Return the [X, Y] coordinate for the center point of the cell that contains the specified text.  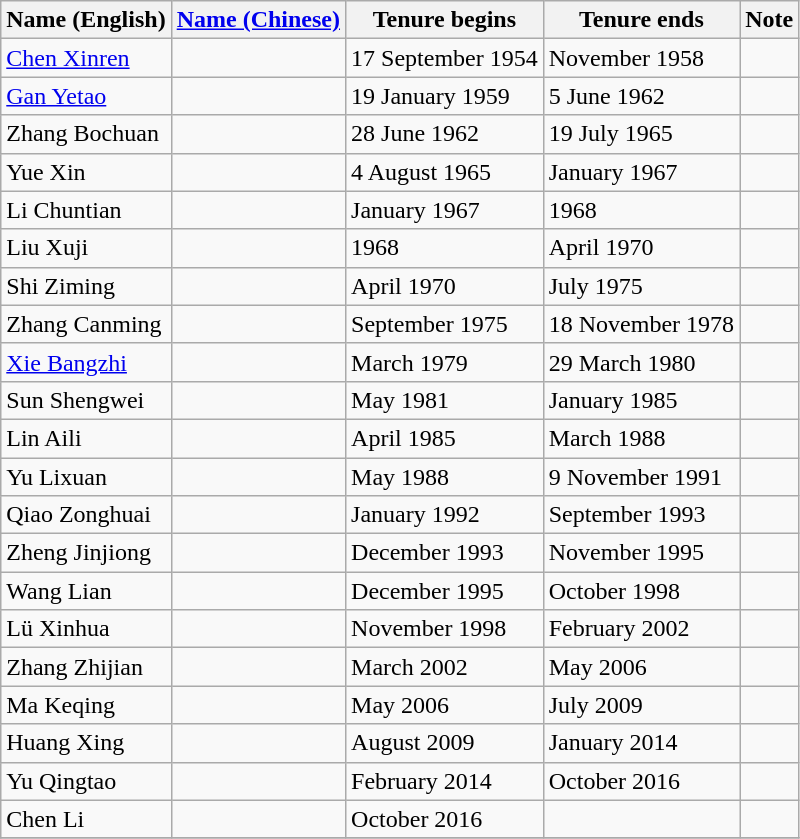
November 1958 [641, 58]
Lin Aili [86, 438]
January 1985 [641, 400]
September 1975 [445, 324]
December 1995 [445, 591]
September 1993 [641, 515]
Yue Xin [86, 172]
Wang Lian [86, 591]
January 1992 [445, 515]
Gan Yetao [86, 96]
Huang Xing [86, 743]
17 September 1954 [445, 58]
Chen Xinren [86, 58]
Name (English) [86, 20]
29 March 1980 [641, 362]
January 2014 [641, 743]
March 1988 [641, 438]
July 2009 [641, 705]
November 1995 [641, 553]
9 November 1991 [641, 477]
March 2002 [445, 667]
Zheng Jinjiong [86, 553]
Xie Bangzhi [86, 362]
28 June 1962 [445, 134]
Shi Ziming [86, 286]
Sun Shengwei [86, 400]
May 1988 [445, 477]
February 2002 [641, 629]
March 1979 [445, 362]
December 1993 [445, 553]
Tenure begins [445, 20]
Zhang Canming [86, 324]
Yu Lixuan [86, 477]
19 July 1965 [641, 134]
Qiao Zonghuai [86, 515]
Name (Chinese) [258, 20]
Chen Li [86, 819]
5 June 1962 [641, 96]
Note [770, 20]
Yu Qingtao [86, 781]
May 1981 [445, 400]
Li Chuntian [86, 210]
Lü Xinhua [86, 629]
November 1998 [445, 629]
Zhang Zhijian [86, 667]
Zhang Bochuan [86, 134]
July 1975 [641, 286]
October 1998 [641, 591]
Ma Keqing [86, 705]
Liu Xuji [86, 248]
August 2009 [445, 743]
18 November 1978 [641, 324]
February 2014 [445, 781]
19 January 1959 [445, 96]
Tenure ends [641, 20]
4 August 1965 [445, 172]
April 1985 [445, 438]
